Find where the given text appears and provide that cell's center as [X, Y] coordinate. 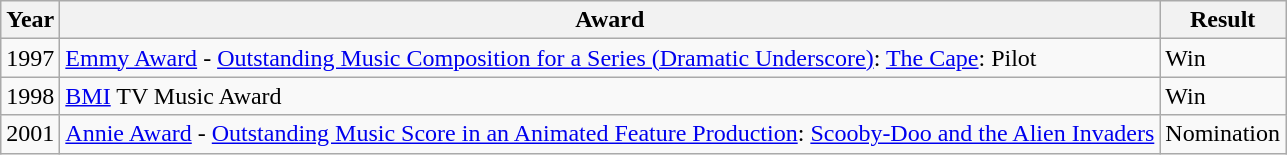
Year [30, 20]
Result [1223, 20]
Nomination [1223, 134]
1998 [30, 96]
Emmy Award - Outstanding Music Composition for a Series (Dramatic Underscore): The Cape: Pilot [610, 58]
Annie Award - Outstanding Music Score in an Animated Feature Production: Scooby-Doo and the Alien Invaders [610, 134]
1997 [30, 58]
2001 [30, 134]
Award [610, 20]
BMI TV Music Award [610, 96]
